Provide the [x, y] coordinate of the cell's center where the given text is located.  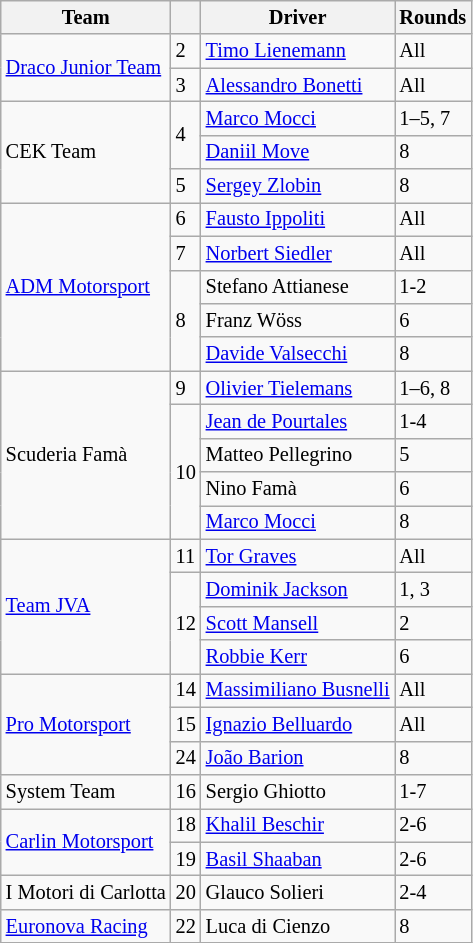
Norbert Siedler [298, 253]
Nino Famà [298, 489]
19 [186, 859]
ADM Motorsport [86, 286]
Draco Junior Team [86, 68]
Davide Valsecchi [298, 354]
Pro Motorsport [86, 724]
18 [186, 825]
Luca di Cienzo [298, 926]
4 [186, 134]
1-4 [432, 421]
Khalil Beschir [298, 825]
11 [186, 556]
10 [186, 472]
Timo Lienemann [298, 51]
1–5, 7 [432, 118]
Robbie Kerr [298, 657]
João Barion [298, 758]
Fausto Ippoliti [298, 219]
1–6, 8 [432, 388]
16 [186, 791]
Stefano Attianese [298, 287]
System Team [86, 791]
Team JVA [86, 606]
12 [186, 622]
Sergey Zlobin [298, 186]
2-4 [432, 892]
1, 3 [432, 589]
Sergio Ghiotto [298, 791]
Scuderia Famà [86, 455]
15 [186, 724]
1-7 [432, 791]
Matteo Pellegrino [298, 455]
Dominik Jackson [298, 589]
CEK Team [86, 152]
Basil Shaaban [298, 859]
14 [186, 690]
Euronova Racing [86, 926]
Team [86, 17]
Alessandro Bonetti [298, 85]
Scott Mansell [298, 623]
7 [186, 253]
20 [186, 892]
Daniil Move [298, 152]
Massimiliano Busnelli [298, 690]
24 [186, 758]
Driver [298, 17]
Carlin Motorsport [86, 842]
Jean de Pourtales [298, 421]
22 [186, 926]
9 [186, 388]
Rounds [432, 17]
I Motori di Carlotta [86, 892]
1-2 [432, 287]
Olivier Tielemans [298, 388]
Ignazio Belluardo [298, 724]
3 [186, 85]
Glauco Solieri [298, 892]
Franz Wöss [298, 320]
Tor Graves [298, 556]
